Locate the cell with the specified text and output its (x, y) center coordinate. 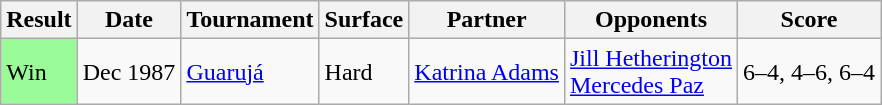
Guarujá (250, 72)
Win (39, 72)
Katrina Adams (487, 72)
Jill Hetherington Mercedes Paz (650, 72)
Tournament (250, 20)
Hard (364, 72)
Date (129, 20)
Opponents (650, 20)
6–4, 4–6, 6–4 (810, 72)
Surface (364, 20)
Partner (487, 20)
Score (810, 20)
Dec 1987 (129, 72)
Result (39, 20)
